Return the [x, y] coordinate for the center point of the cell that contains the specified text.  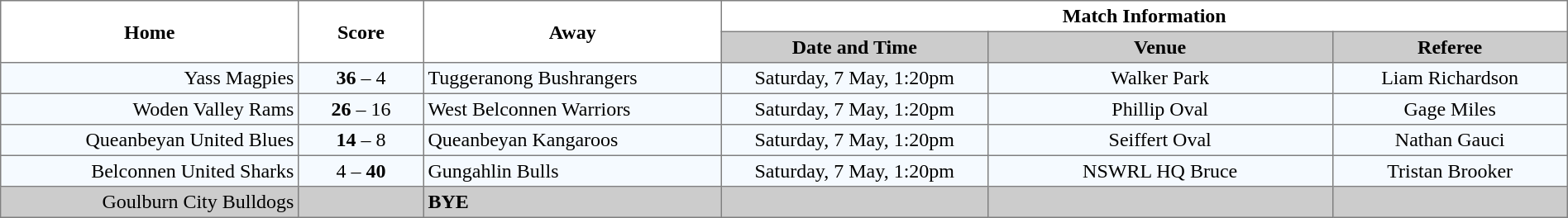
Home [150, 31]
Gungahlin Bulls [572, 171]
26 – 16 [361, 109]
Queanbeyan Kangaroos [572, 140]
Venue [1159, 47]
36 – 4 [361, 78]
Phillip Oval [1159, 109]
Match Information [1145, 17]
14 – 8 [361, 140]
BYE [572, 202]
Score [361, 31]
Gage Miles [1450, 109]
West Belconnen Warriors [572, 109]
Goulburn City Bulldogs [150, 202]
Queanbeyan United Blues [150, 140]
Liam Richardson [1450, 78]
Walker Park [1159, 78]
Woden Valley Rams [150, 109]
Nathan Gauci [1450, 140]
NSWRL HQ Bruce [1159, 171]
Seiffert Oval [1159, 140]
Tuggeranong Bushrangers [572, 78]
Date and Time [854, 47]
Referee [1450, 47]
Away [572, 31]
Tristan Brooker [1450, 171]
Yass Magpies [150, 78]
Belconnen United Sharks [150, 171]
4 – 40 [361, 171]
